Capture the cell that displays the provided text and extract its [x, y] central coordinate. 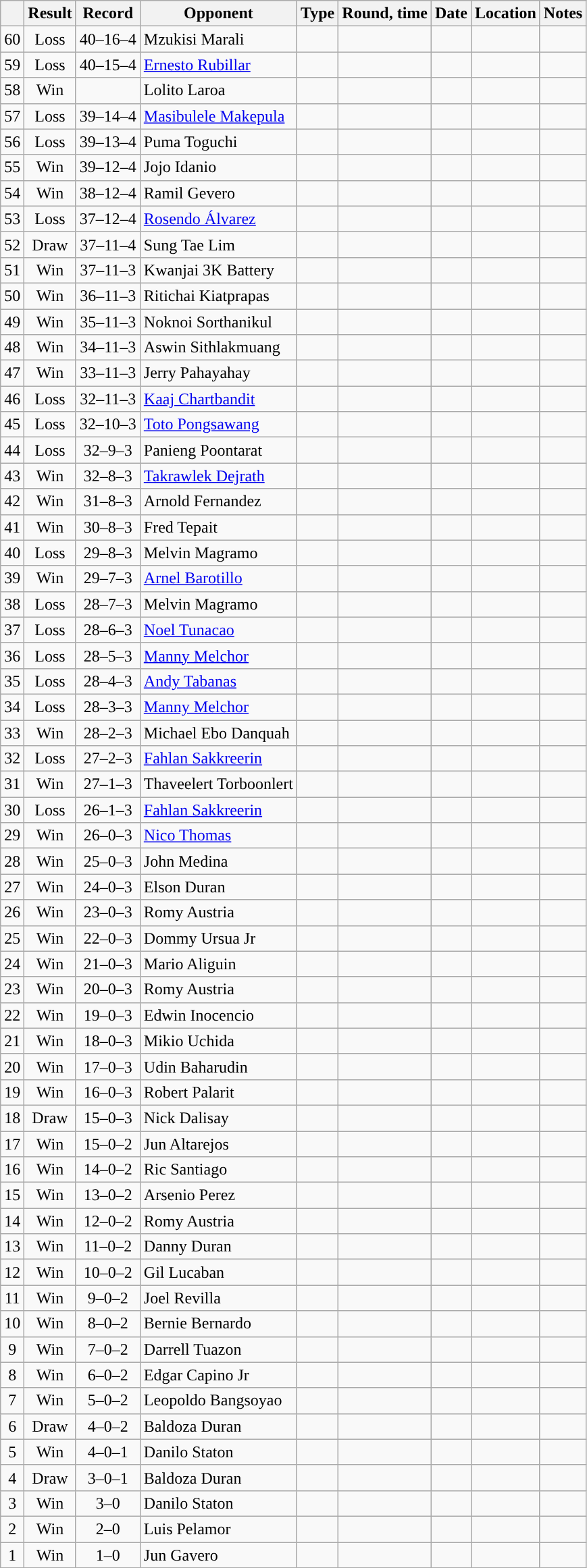
35–11–3 [108, 322]
26–1–3 [108, 810]
37–11–4 [108, 244]
Noknoi Sorthanikul [218, 322]
53 [12, 219]
Danny Duran [218, 1247]
32–10–3 [108, 425]
40–16–4 [108, 39]
Notes [563, 13]
10 [12, 1324]
39–14–4 [108, 116]
17 [12, 1144]
17–0–3 [108, 1066]
32–11–3 [108, 399]
39–12–4 [108, 167]
15–0–3 [108, 1118]
Joel Revilla [218, 1298]
7 [12, 1401]
2 [12, 1529]
4 [12, 1478]
28–6–3 [108, 630]
21–0–3 [108, 964]
59 [12, 65]
15–0–2 [108, 1144]
26 [12, 913]
25–0–3 [108, 861]
21 [12, 1041]
8 [12, 1375]
36 [12, 655]
Lolito Laroa [218, 90]
33–11–3 [108, 373]
Puma Toguchi [218, 142]
23 [12, 990]
8–0–2 [108, 1324]
28–5–3 [108, 655]
Opponent [218, 13]
28–4–3 [108, 681]
23–0–3 [108, 913]
Fred Tepait [218, 527]
10–0–2 [108, 1272]
42 [12, 502]
5 [12, 1452]
Leopoldo Bangsoyao [218, 1401]
7–0–2 [108, 1349]
5–0–2 [108, 1401]
47 [12, 373]
13–0–2 [108, 1195]
14 [12, 1221]
20–0–3 [108, 990]
9 [12, 1349]
Result [50, 13]
50 [12, 296]
Arnold Fernandez [218, 502]
57 [12, 116]
Andy Tabanas [218, 681]
35 [12, 681]
34 [12, 707]
Ramil Gevero [218, 193]
3 [12, 1503]
Edwin Inocencio [218, 1015]
40–15–4 [108, 65]
28–7–3 [108, 604]
26–0–3 [108, 836]
6–0–2 [108, 1375]
3–0 [108, 1503]
Arnel Barotillo [218, 578]
12–0–2 [108, 1221]
Bernie Bernardo [218, 1324]
28 [12, 861]
52 [12, 244]
1 [12, 1555]
31 [12, 784]
40 [12, 553]
22–0–3 [108, 938]
4–0–1 [108, 1452]
Robert Palarit [218, 1092]
48 [12, 348]
25 [12, 938]
Round, time [385, 13]
22 [12, 1015]
58 [12, 90]
1–0 [108, 1555]
27–2–3 [108, 759]
27 [12, 887]
Noel Tunacao [218, 630]
Jun Gavero [218, 1555]
27–1–3 [108, 784]
Date [451, 13]
18 [12, 1118]
Location [506, 13]
29–7–3 [108, 578]
29–8–3 [108, 553]
Jerry Pahayahay [218, 373]
Edgar Capino Jr [218, 1375]
Ritichai Kiatprapas [218, 296]
39–13–4 [108, 142]
19–0–3 [108, 1015]
4–0–2 [108, 1426]
Masibulele Makepula [218, 116]
9–0–2 [108, 1298]
Nick Dalisay [218, 1118]
51 [12, 270]
Panieng Poontarat [218, 450]
Mzukisi Marali [218, 39]
Dommy Ursua Jr [218, 938]
15 [12, 1195]
14–0–2 [108, 1170]
32–9–3 [108, 450]
16 [12, 1170]
41 [12, 527]
Jojo Idanio [218, 167]
39 [12, 578]
55 [12, 167]
Luis Pelamor [218, 1529]
Toto Pongsawang [218, 425]
33 [12, 732]
Elson Duran [218, 887]
Thaveelert Torboonlert [218, 784]
2–0 [108, 1529]
Takrawlek Dejrath [218, 476]
13 [12, 1247]
Rosendo Álvarez [218, 219]
Ric Santiago [218, 1170]
Nico Thomas [218, 836]
Darrell Tuazon [218, 1349]
43 [12, 476]
Mikio Uchida [218, 1041]
30 [12, 810]
54 [12, 193]
24–0–3 [108, 887]
38 [12, 604]
45 [12, 425]
Mario Aliguin [218, 964]
29 [12, 836]
Sung Tae Lim [218, 244]
12 [12, 1272]
Aswin Sithlakmuang [218, 348]
24 [12, 964]
20 [12, 1066]
Type [317, 13]
36–11–3 [108, 296]
Record [108, 13]
32–8–3 [108, 476]
6 [12, 1426]
34–11–3 [108, 348]
44 [12, 450]
Udin Baharudin [218, 1066]
11–0–2 [108, 1247]
49 [12, 322]
46 [12, 399]
3–0–1 [108, 1478]
Kwanjai 3K Battery [218, 270]
37–12–4 [108, 219]
John Medina [218, 861]
Gil Lucaban [218, 1272]
37 [12, 630]
32 [12, 759]
Arsenio Perez [218, 1195]
Kaaj Chartbandit [218, 399]
56 [12, 142]
60 [12, 39]
37–11–3 [108, 270]
28–3–3 [108, 707]
28–2–3 [108, 732]
19 [12, 1092]
30–8–3 [108, 527]
Jun Altarejos [218, 1144]
31–8–3 [108, 502]
16–0–3 [108, 1092]
11 [12, 1298]
Michael Ebo Danquah [218, 732]
18–0–3 [108, 1041]
38–12–4 [108, 193]
Ernesto Rubillar [218, 65]
